Capture the cell that displays the provided text and extract its [x, y] central coordinate. 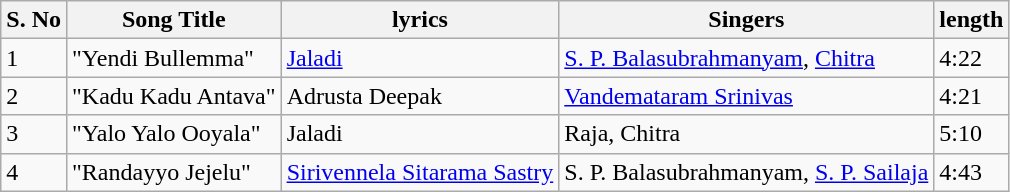
4 [34, 172]
length [972, 20]
1 [34, 58]
Adrusta Deepak [420, 96]
S. P. Balasubrahmanyam, S. P. Sailaja [746, 172]
Song Title [174, 20]
4:21 [972, 96]
5:10 [972, 134]
2 [34, 96]
Singers [746, 20]
"Kadu Kadu Antava" [174, 96]
"Randayyo Jejelu" [174, 172]
3 [34, 134]
Raja, Chitra [746, 134]
4:43 [972, 172]
"Yalo Yalo Ooyala" [174, 134]
Sirivennela Sitarama Sastry [420, 172]
4:22 [972, 58]
Vandemataram Srinivas [746, 96]
lyrics [420, 20]
"Yendi Bullemma" [174, 58]
S. No [34, 20]
S. P. Balasubrahmanyam, Chitra [746, 58]
